Provide the (x, y) coordinate of the cell's center where the given text is located.  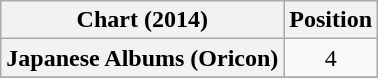
Position (331, 20)
Japanese Albums (Oricon) (142, 58)
Chart (2014) (142, 20)
4 (331, 58)
